Return the (X, Y) coordinate for the center point of the cell that contains the specified text.  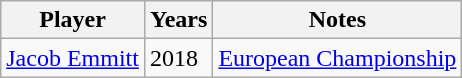
Notes (338, 20)
Years (178, 20)
Player (73, 20)
2018 (178, 58)
Jacob Emmitt (73, 58)
European Championship (338, 58)
